For the text-containing cell, return its midpoint in [x, y] coordinate format. 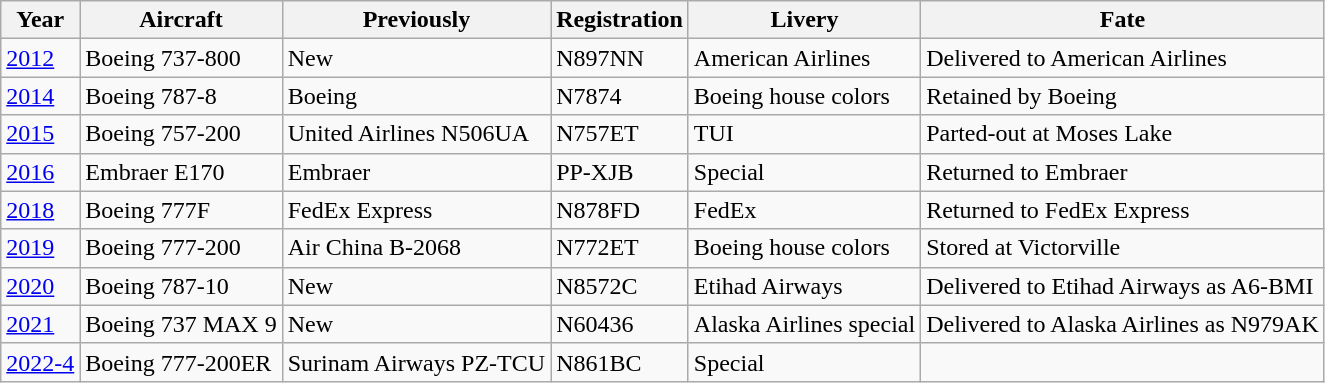
Boeing 777-200ER [181, 362]
Alaska Airlines special [804, 324]
Boeing 737-800 [181, 58]
FedEx [804, 210]
N897NN [620, 58]
Embraer [416, 172]
Fate [1123, 20]
Previously [416, 20]
2014 [40, 96]
Delivered to Alaska Airlines as N979AK [1123, 324]
Boeing 737 MAX 9 [181, 324]
N60436 [620, 324]
Etihad Airways [804, 286]
Embraer E170 [181, 172]
United Airlines N506UA [416, 134]
N878FD [620, 210]
TUI [804, 134]
N772ET [620, 248]
Delivered to American Airlines [1123, 58]
2015 [40, 134]
2018 [40, 210]
2022-4 [40, 362]
Delivered to Etihad Airways as A6-BMI [1123, 286]
Boeing [416, 96]
Returned to FedEx Express [1123, 210]
American Airlines [804, 58]
2016 [40, 172]
Surinam Airways PZ-TCU [416, 362]
Air China B-2068 [416, 248]
Stored at Victorville [1123, 248]
Boeing 787-10 [181, 286]
2021 [40, 324]
N7874 [620, 96]
Boeing 777-200 [181, 248]
Year [40, 20]
FedEx Express [416, 210]
Boeing 777F [181, 210]
Livery [804, 20]
Boeing 787-8 [181, 96]
Retained by Boeing [1123, 96]
2019 [40, 248]
2020 [40, 286]
2012 [40, 58]
Aircraft [181, 20]
N8572C [620, 286]
Parted-out at Moses Lake [1123, 134]
Boeing 757-200 [181, 134]
N861BC [620, 362]
Returned to Embraer [1123, 172]
N757ET [620, 134]
PP-XJB [620, 172]
Registration [620, 20]
